Locate the cell with the specified text and output its (X, Y) center coordinate. 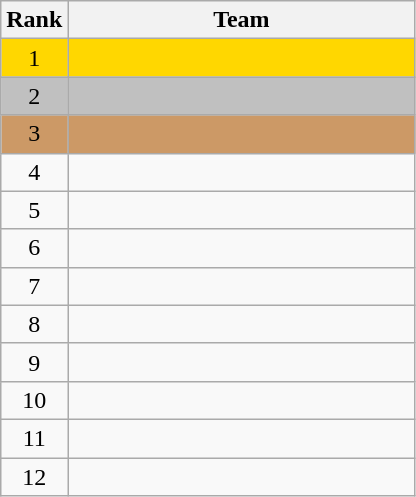
2 (34, 96)
Rank (34, 20)
12 (34, 477)
Team (242, 20)
10 (34, 400)
1 (34, 58)
7 (34, 286)
3 (34, 134)
6 (34, 248)
9 (34, 362)
11 (34, 438)
5 (34, 210)
8 (34, 324)
4 (34, 172)
